Locate the cell with the specified text and output its [X, Y] center coordinate. 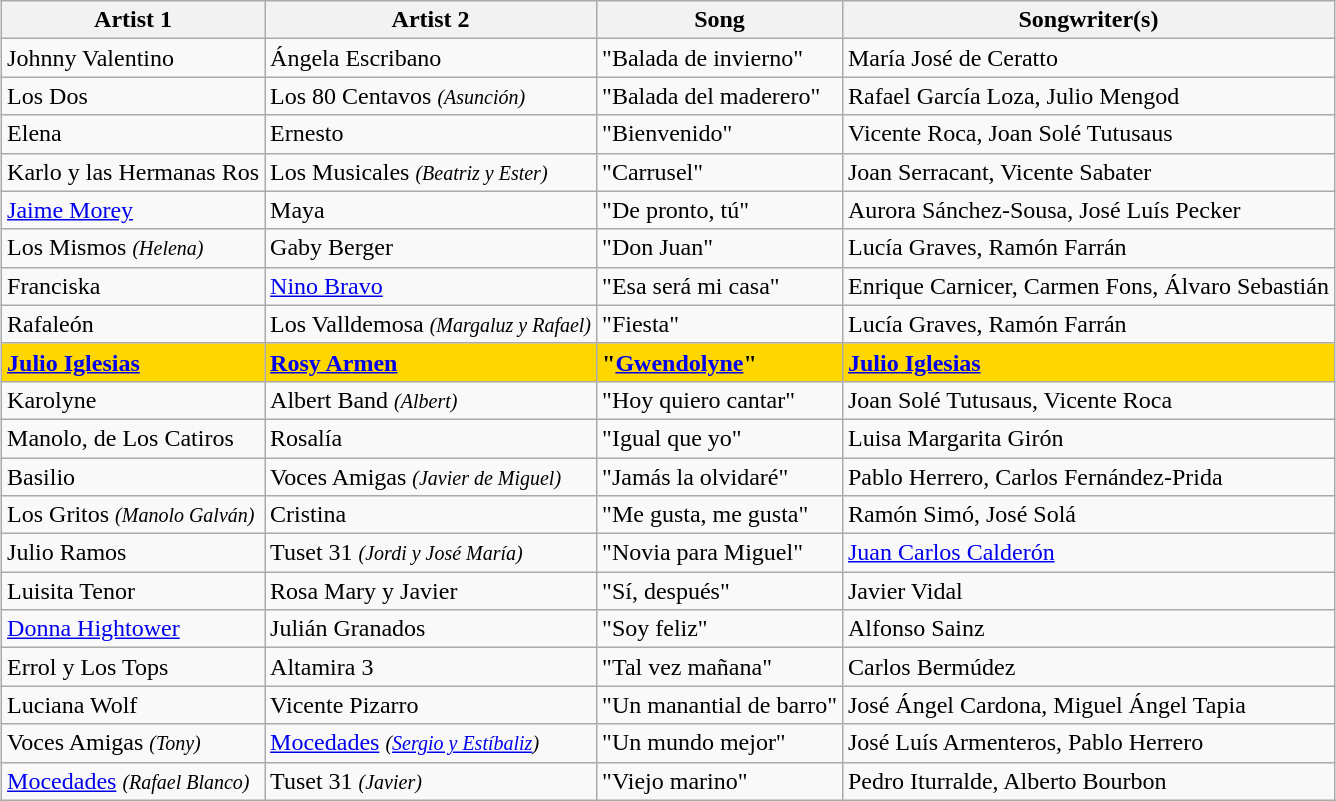
Donna Hightower [134, 629]
"Viejo marino" [720, 781]
"Un manantial de barro" [720, 705]
Nino Bravo [431, 286]
Songwriter(s) [1088, 20]
Voces Amigas (Tony) [134, 743]
"Balada del maderero" [720, 96]
Franciska [134, 286]
Karlo y las Hermanas Ros [134, 172]
"Bienvenido" [720, 134]
"Igual que yo" [720, 438]
Joan Solé Tutusaus, Vicente Roca [1088, 400]
Rosalía [431, 438]
Jaime Morey [134, 210]
Javier Vidal [1088, 591]
Aurora Sánchez-Sousa, José Luís Pecker [1088, 210]
Voces Amigas (Javier de Miguel) [431, 477]
Tuset 31 (Javier) [431, 781]
"Carrusel" [720, 172]
Tuset 31 (Jordi y José María) [431, 553]
Mocedades (Sergio y Estíbaliz) [431, 743]
Luisita Tenor [134, 591]
Elena [134, 134]
"Tal vez mañana" [720, 667]
Albert Band (Albert) [431, 400]
Los Musicales (Beatriz y Ester) [431, 172]
Vicente Pizarro [431, 705]
Song [720, 20]
Los Dos [134, 96]
Rosy Armen [431, 362]
Juan Carlos Calderón [1088, 553]
Alfonso Sainz [1088, 629]
Pablo Herrero, Carlos Fernández-Prida [1088, 477]
"Jamás la olvidaré" [720, 477]
"Un mundo mejor" [720, 743]
"Fiesta" [720, 324]
Rafaleón [134, 324]
Los Gritos (Manolo Galván) [134, 515]
Los Valldemosa (Margaluz y Rafael) [431, 324]
Altamira 3 [431, 667]
"Sí, después" [720, 591]
José Luís Armenteros, Pablo Herrero [1088, 743]
Luciana Wolf [134, 705]
"Me gusta, me gusta" [720, 515]
Los 80 Centavos (Asunción) [431, 96]
Errol y Los Tops [134, 667]
José Ángel Cardona, Miguel Ángel Tapia [1088, 705]
"Balada de invierno" [720, 58]
Carlos Bermúdez [1088, 667]
Los Mismos (Helena) [134, 248]
Artist 2 [431, 20]
Ángela Escribano [431, 58]
Artist 1 [134, 20]
Gaby Berger [431, 248]
"Gwendolyne" [720, 362]
Maya [431, 210]
Joan Serracant, Vicente Sabater [1088, 172]
"Don Juan" [720, 248]
Basilio [134, 477]
"De pronto, tú" [720, 210]
María José de Ceratto [1088, 58]
Pedro Iturralde, Alberto Bourbon [1088, 781]
"Hoy quiero cantar" [720, 400]
Ramón Simó, José Solá [1088, 515]
Luisa Margarita Girón [1088, 438]
"Novia para Miguel" [720, 553]
Julio Ramos [134, 553]
Manolo, de Los Catiros [134, 438]
Julián Granados [431, 629]
Rosa Mary y Javier [431, 591]
Rafael García Loza, Julio Mengod [1088, 96]
Mocedades (Rafael Blanco) [134, 781]
Karolyne [134, 400]
Vicente Roca, Joan Solé Tutusaus [1088, 134]
Ernesto [431, 134]
"Soy feliz" [720, 629]
Johnny Valentino [134, 58]
Enrique Carnicer, Carmen Fons, Álvaro Sebastián [1088, 286]
"Esa será mi casa" [720, 286]
Cristina [431, 515]
